Search for the cell housing the specified text and yield its [x, y] center coordinate. 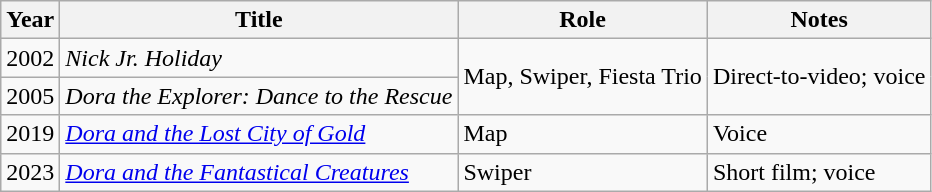
Notes [819, 20]
2019 [30, 134]
2005 [30, 96]
Role [582, 20]
Title [259, 20]
2023 [30, 172]
Dora and the Fantastical Creatures [259, 172]
Map [582, 134]
Dora and the Lost City of Gold [259, 134]
Voice [819, 134]
2002 [30, 58]
Nick Jr. Holiday [259, 58]
Year [30, 20]
Short film; voice [819, 172]
Direct-to-video; voice [819, 77]
Map, Swiper, Fiesta Trio [582, 77]
Swiper [582, 172]
Dora the Explorer: Dance to the Rescue [259, 96]
